Scan for the cell matching the given text and deliver its (X, Y) coordinate at center. 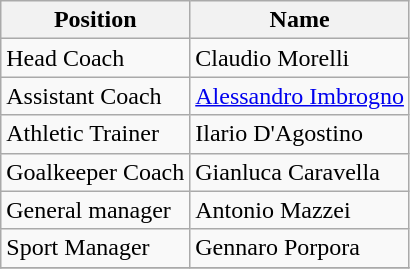
Goalkeeper Coach (96, 172)
Alessandro Imbrogno (300, 96)
Gianluca Caravella (300, 172)
Athletic Trainer (96, 134)
Sport Manager (96, 248)
Head Coach (96, 58)
Gennaro Porpora (300, 248)
General manager (96, 210)
Assistant Coach (96, 96)
Claudio Morelli (300, 58)
Ilario D'Agostino (300, 134)
Antonio Mazzei (300, 210)
Name (300, 20)
Position (96, 20)
